For the text-containing cell, return its midpoint in (X, Y) coordinate format. 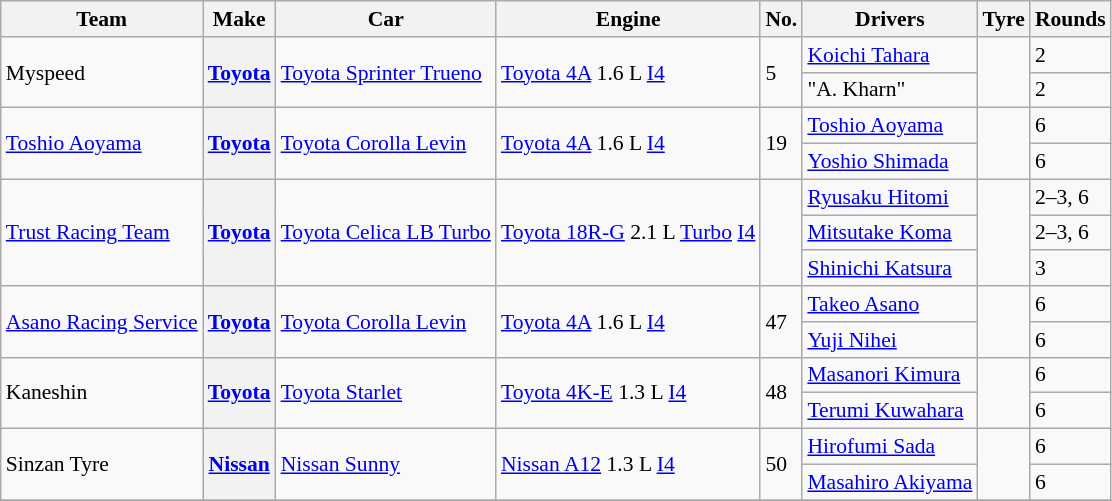
Drivers (890, 19)
Koichi Tahara (890, 55)
Nissan Sunny (386, 464)
Yuji Nihei (890, 340)
Nissan (240, 464)
Masanori Kimura (890, 375)
Shinichi Katsura (890, 269)
Toyota 18R-G 2.1 L Turbo I4 (628, 232)
Terumi Kuwahara (890, 411)
Engine (628, 19)
No. (781, 19)
Team (102, 19)
Yoshio Shimada (890, 162)
Takeo Asano (890, 304)
Asano Racing Service (102, 322)
Ryusaku Hitomi (890, 197)
50 (781, 464)
Rounds (1070, 19)
47 (781, 322)
Kaneshin (102, 392)
"A. Kharn" (890, 90)
3 (1070, 269)
Toyota 4K-E 1.3 L I4 (628, 392)
Toyota Celica LB Turbo (386, 232)
Masahiro Akiyama (890, 482)
Make (240, 19)
Myspeed (102, 72)
19 (781, 144)
Mitsutake Koma (890, 233)
Car (386, 19)
48 (781, 392)
Trust Racing Team (102, 232)
Nissan A12 1.3 L I4 (628, 464)
Hirofumi Sada (890, 447)
Toyota Starlet (386, 392)
Toyota Sprinter Trueno (386, 72)
5 (781, 72)
Tyre (1003, 19)
Sinzan Tyre (102, 464)
